Extract the (x, y) coordinate from the center of the cell holding the provided text.  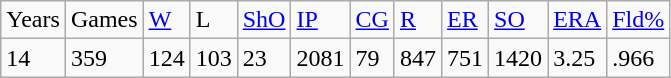
79 (372, 58)
124 (166, 58)
IP (320, 20)
3.25 (578, 58)
Games (104, 20)
ER (466, 20)
W (166, 20)
Years (34, 20)
1420 (518, 58)
359 (104, 58)
SO (518, 20)
.966 (638, 58)
L (214, 20)
103 (214, 58)
23 (264, 58)
Fld% (638, 20)
CG (372, 20)
2081 (320, 58)
ShO (264, 20)
751 (466, 58)
ERA (578, 20)
R (418, 20)
14 (34, 58)
847 (418, 58)
